Extract the (x, y) coordinate from the center of the cell holding the provided text.  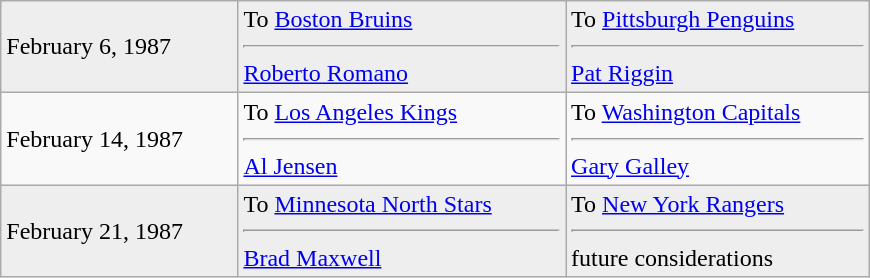
To Boston BruinsRoberto Romano (402, 47)
To Los Angeles KingsAl Jensen (402, 139)
February 14, 1987 (120, 139)
To Washington CapitalsGary Galley (718, 139)
To New York Rangersfuture considerations (718, 231)
To Pittsburgh PenguinsPat Riggin (718, 47)
To Minnesota North StarsBrad Maxwell (402, 231)
February 6, 1987 (120, 47)
February 21, 1987 (120, 231)
